Provide the (X, Y) coordinate of the cell's center where the given text is located.  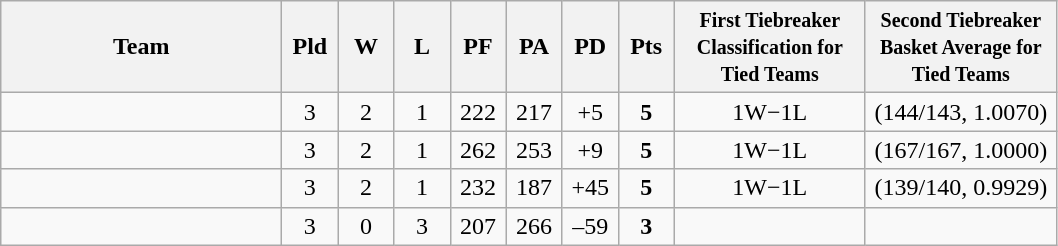
Second Tiebreaker Basket Average for Tied Teams (960, 47)
Team (142, 47)
207 (478, 226)
+45 (590, 188)
222 (478, 112)
First Tiebreaker Classification for Tied Teams (770, 47)
PD (590, 47)
Pts (646, 47)
217 (534, 112)
(144/143, 1.0070) (960, 112)
266 (534, 226)
253 (534, 150)
L (422, 47)
232 (478, 188)
W (366, 47)
Pld (310, 47)
187 (534, 188)
PF (478, 47)
(139/140, 0.9929) (960, 188)
+5 (590, 112)
262 (478, 150)
0 (366, 226)
+9 (590, 150)
(167/167, 1.0000) (960, 150)
PA (534, 47)
–59 (590, 226)
